Pinpoint the cell where the given text exists, returning its (X, Y) midpoint coordinate. 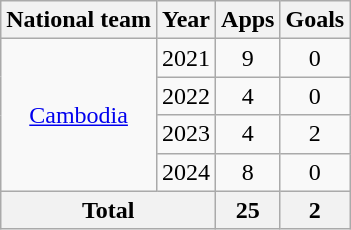
Year (186, 20)
Apps (248, 20)
Total (108, 210)
Goals (315, 20)
2024 (186, 172)
2022 (186, 96)
National team (79, 20)
2021 (186, 58)
2023 (186, 134)
9 (248, 58)
25 (248, 210)
Cambodia (79, 115)
8 (248, 172)
